For the text-containing cell, return its midpoint in [X, Y] coordinate format. 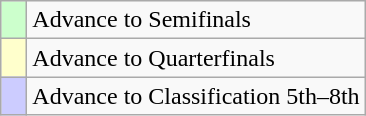
Advance to Quarterfinals [196, 58]
Advance to Semifinals [196, 20]
Advance to Classification 5th–8th [196, 96]
